Find where the given text appears and provide that cell's center as [X, Y] coordinate. 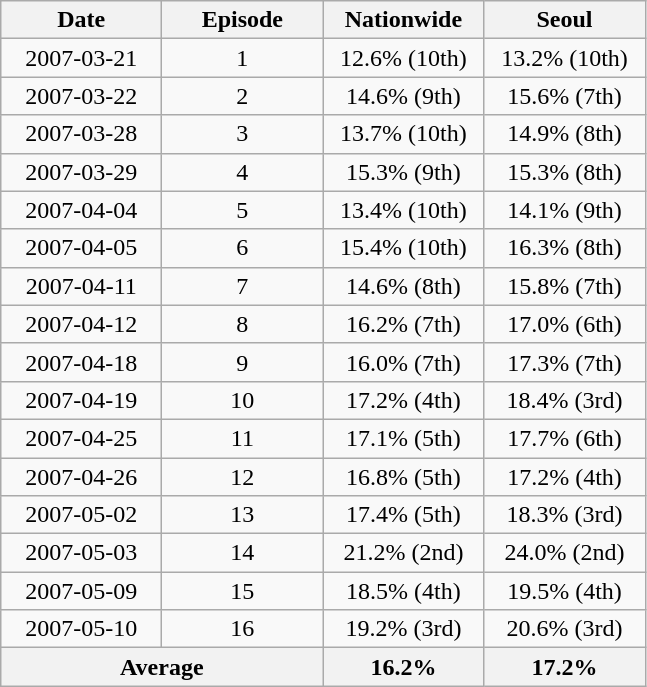
2007-03-22 [82, 96]
13.7% (10th) [404, 134]
8 [242, 324]
15.8% (7th) [564, 286]
17.3% (7th) [564, 362]
3 [242, 134]
17.7% (6th) [564, 438]
14.9% (8th) [564, 134]
15.4% (10th) [404, 248]
2007-04-11 [82, 286]
20.6% (3rd) [564, 629]
13.4% (10th) [404, 210]
18.5% (4th) [404, 591]
2007-05-10 [82, 629]
2007-03-29 [82, 172]
2007-04-18 [82, 362]
16.8% (5th) [404, 477]
Episode [242, 20]
21.2% (2nd) [404, 553]
4 [242, 172]
Average [162, 667]
Seoul [564, 20]
18.3% (3rd) [564, 515]
16.0% (7th) [404, 362]
16.3% (8th) [564, 248]
11 [242, 438]
2007-03-28 [82, 134]
2007-03-21 [82, 58]
14.6% (8th) [404, 286]
17.1% (5th) [404, 438]
14.6% (9th) [404, 96]
13 [242, 515]
16.2% (7th) [404, 324]
19.2% (3rd) [404, 629]
2007-05-03 [82, 553]
16 [242, 629]
2007-04-25 [82, 438]
15.3% (9th) [404, 172]
19.5% (4th) [564, 591]
15.3% (8th) [564, 172]
2007-04-26 [82, 477]
14 [242, 553]
Nationwide [404, 20]
2 [242, 96]
Date [82, 20]
14.1% (9th) [564, 210]
16.2% [404, 667]
6 [242, 248]
9 [242, 362]
2007-04-04 [82, 210]
2007-05-09 [82, 591]
15.6% (7th) [564, 96]
12 [242, 477]
17.2% [564, 667]
5 [242, 210]
2007-04-05 [82, 248]
2007-04-19 [82, 400]
15 [242, 591]
17.4% (5th) [404, 515]
12.6% (10th) [404, 58]
1 [242, 58]
2007-04-12 [82, 324]
24.0% (2nd) [564, 553]
2007-05-02 [82, 515]
17.0% (6th) [564, 324]
7 [242, 286]
13.2% (10th) [564, 58]
18.4% (3rd) [564, 400]
10 [242, 400]
